Determine the [x, y] coordinate at the center of the cell enclosing the given text.  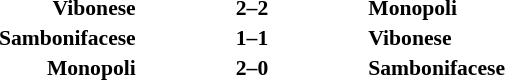
1–1 [252, 38]
